For the text-containing cell, return its midpoint in (x, y) coordinate format. 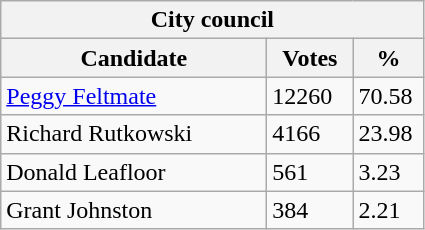
Richard Rutkowski (134, 134)
2.21 (388, 210)
Votes (310, 58)
Donald Leafloor (134, 172)
384 (310, 210)
% (388, 58)
561 (310, 172)
70.58 (388, 96)
Peggy Feltmate (134, 96)
Grant Johnston (134, 210)
3.23 (388, 172)
City council (212, 20)
Candidate (134, 58)
23.98 (388, 134)
12260 (310, 96)
4166 (310, 134)
